Identify which cell holds the provided text, then report its [X, Y] central coordinate. 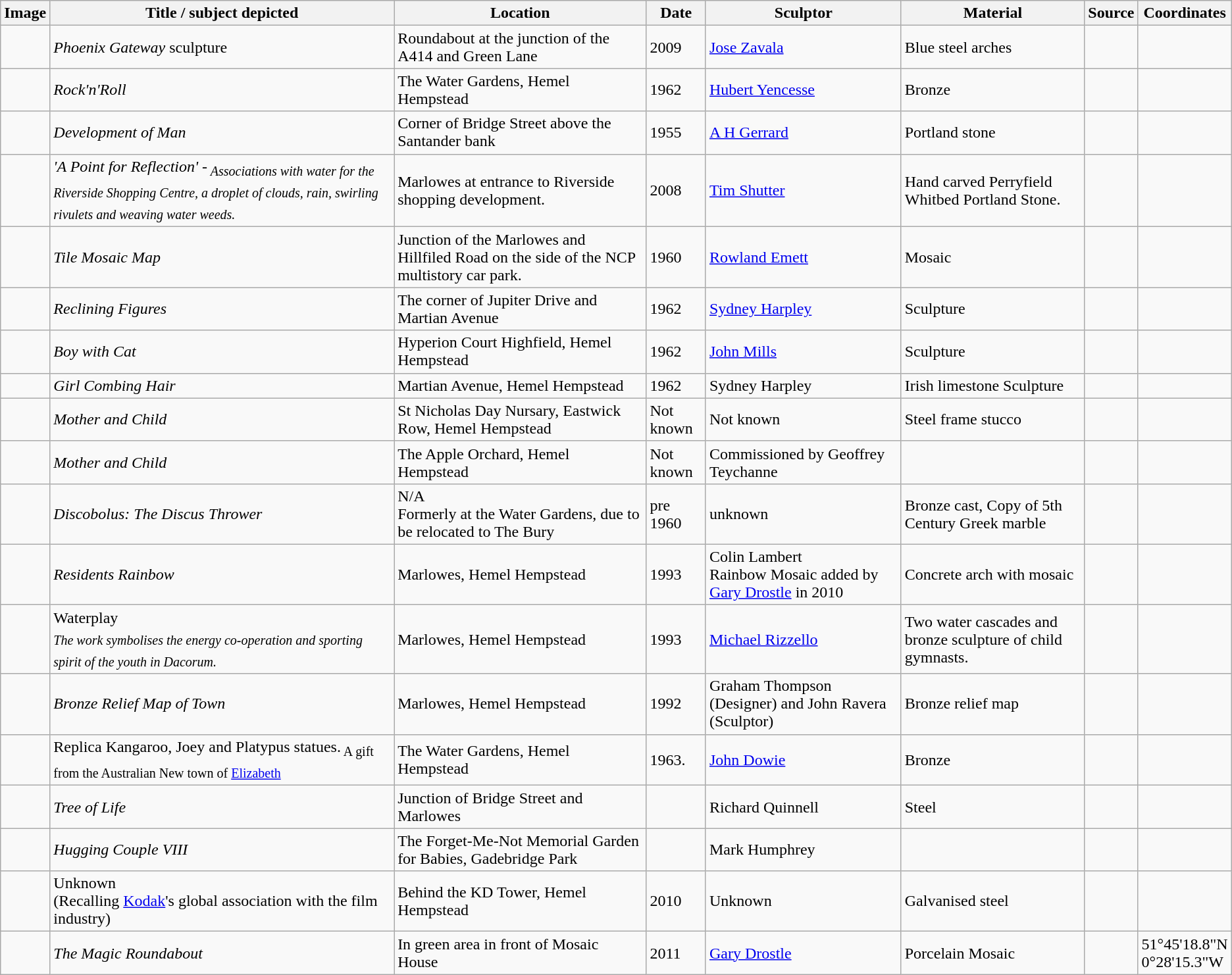
Bronze relief map [992, 704]
2008 [677, 191]
Phoenix Gateway sculpture [222, 47]
1960 [677, 257]
Location [520, 13]
Material [992, 13]
Bronze Relief Map of Town [222, 704]
The Forget-Me-Not Memorial Garden for Babies, Gadebridge Park [520, 850]
Rowland Emett [803, 257]
Discobolus: The Discus Thrower [222, 514]
Development of Man [222, 133]
2011 [677, 953]
Tile Mosaic Map [222, 257]
John Dowie [803, 760]
John Mills [803, 351]
A H Gerrard [803, 133]
Date [677, 13]
Sculptor [803, 13]
Tree of Life [222, 807]
unknown [803, 514]
2010 [677, 901]
Hyperion Court Highfield, Hemel Hempstead [520, 351]
Title / subject depicted [222, 13]
Two water cascades and bronze sculpture of child gymnasts. [992, 639]
Gary Drostle [803, 953]
Behind the KD Tower, Hemel Hempstead [520, 901]
Martian Avenue, Hemel Hempstead [520, 386]
Hand carved Perryfield Whitbed Portland Stone. [992, 191]
Richard Quinnell [803, 807]
Boy with Cat [222, 351]
Steel [992, 807]
The Apple Orchard, Hemel Hempstead [520, 462]
The corner of Jupiter Drive and Martian Avenue [520, 309]
Replica Kangaroo, Joey and Platypus statues. A gift from the Australian New town of Elizabeth [222, 760]
Unknown [803, 901]
Blue steel arches [992, 47]
1992 [677, 704]
Marlowes at entrance to Riverside shopping development. [520, 191]
Junction of the Marlowes and Hillfiled Road on the side of the NCP multistory car park. [520, 257]
Unknown(Recalling Kodak's global association with the film industry) [222, 901]
St Nicholas Day Nursary, Eastwick Row, Hemel Hempstead [520, 420]
Source [1111, 13]
Rock'n'Roll [222, 89]
pre 1960 [677, 514]
Porcelain Mosaic [992, 953]
The Magic Roundabout [222, 953]
Roundabout at the junction of the A414 and Green Lane [520, 47]
Graham Thompson (Designer) and John Ravera (Sculptor) [803, 704]
Hugging Couple VIII [222, 850]
Commissioned by Geoffrey Teychanne [803, 462]
Corner of Bridge Street above the Santander bank [520, 133]
Portland stone [992, 133]
Galvanised steel [992, 901]
51°45'18.8"N0°28'15.3"W [1185, 953]
Coordinates [1185, 13]
Residents Rainbow [222, 574]
1963. [677, 760]
Hubert Yencesse [803, 89]
Concrete arch with mosaic [992, 574]
Waterplay The work symbolises the energy co-operation and sporting spirit of the youth in Dacorum. [222, 639]
Irish limestone Sculpture [992, 386]
Mark Humphrey [803, 850]
In green area in front of Mosaic House [520, 953]
Reclining Figures [222, 309]
Tim Shutter [803, 191]
Michael Rizzello [803, 639]
Jose Zavala [803, 47]
Steel frame stucco [992, 420]
N/AFormerly at the Water Gardens, due to be relocated to The Bury [520, 514]
Bronze cast, Copy of 5th Century Greek marble [992, 514]
Mosaic [992, 257]
Girl Combing Hair [222, 386]
Junction of Bridge Street and Marlowes [520, 807]
Colin LambertRainbow Mosaic added by Gary Drostle in 2010 [803, 574]
1955 [677, 133]
2009 [677, 47]
Image [25, 13]
